Output the [X, Y] coordinate of the center of the cell containing the given text.  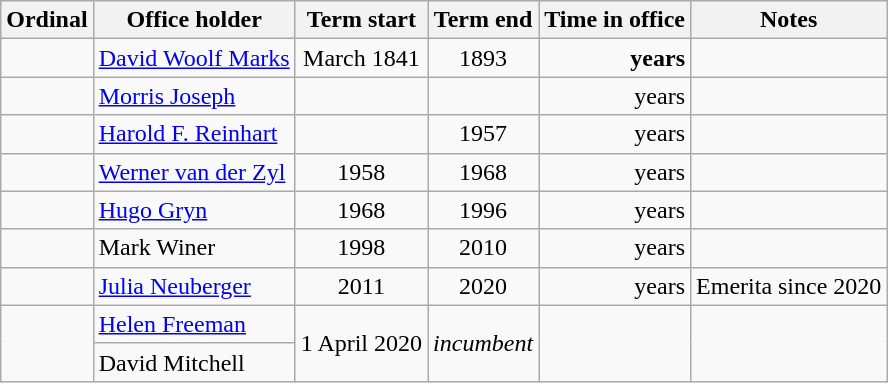
Helen Freeman [194, 324]
Werner van der Zyl [194, 172]
David Mitchell [194, 362]
1957 [484, 134]
Time in office [615, 20]
Harold F. Reinhart [194, 134]
Term start [361, 20]
2010 [484, 248]
1893 [484, 58]
Notes [789, 20]
David Woolf Marks [194, 58]
Morris Joseph [194, 96]
March 1841 [361, 58]
Hugo Gryn [194, 210]
1998 [361, 248]
1958 [361, 172]
2020 [484, 286]
Julia Neuberger [194, 286]
Term end [484, 20]
Emerita since 2020 [789, 286]
incumbent [484, 343]
2011 [361, 286]
1996 [484, 210]
Mark Winer [194, 248]
Ordinal [47, 20]
1 April 2020 [361, 343]
Office holder [194, 20]
